Determine the (X, Y) coordinate at the center of the cell enclosing the given text.  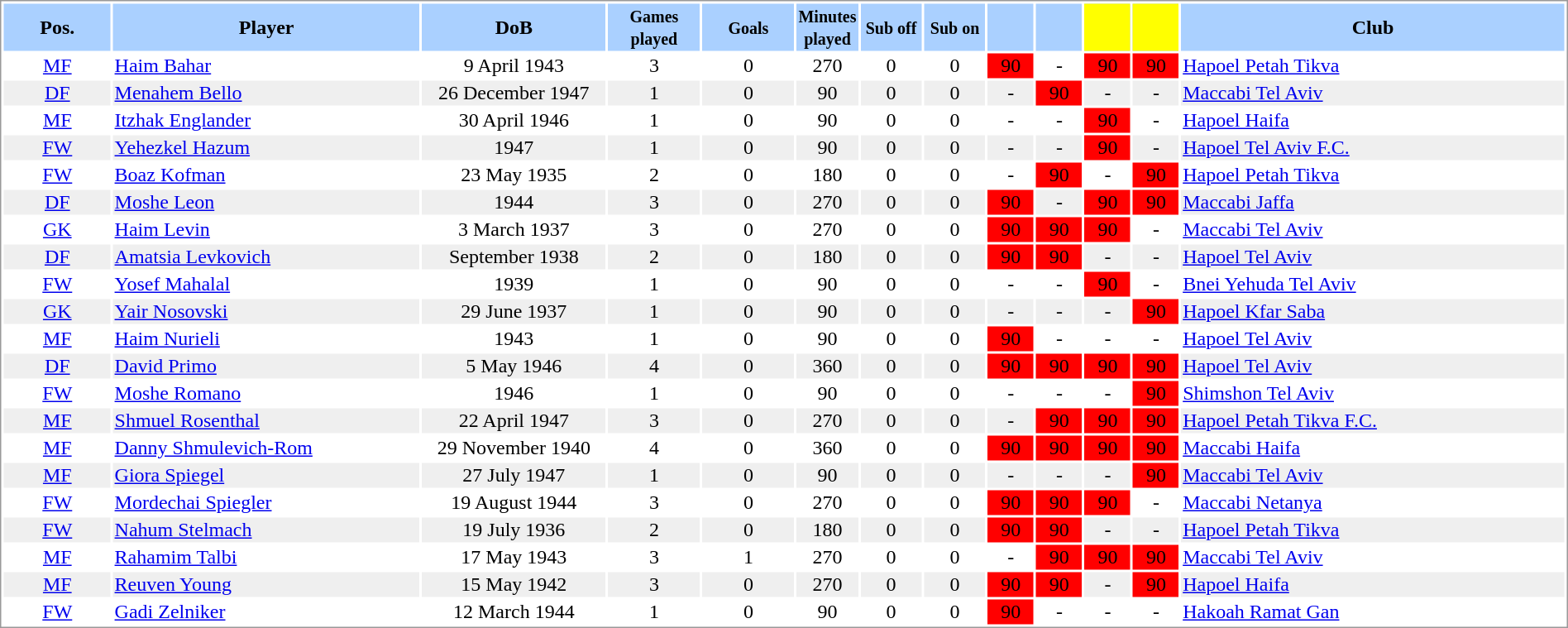
17 May 1943 (514, 557)
26 December 1947 (514, 93)
Maccabi Haifa (1373, 448)
1939 (514, 284)
DoB (514, 26)
Gamesplayed (653, 26)
Shmuel Rosenthal (266, 421)
Reuven Young (266, 585)
Nahum Stelmach (266, 530)
23 May 1935 (514, 175)
29 November 1940 (514, 448)
Giora Spiegel (266, 476)
3 March 1937 (514, 229)
Yehezkel Hazum (266, 148)
15 May 1942 (514, 585)
19 August 1944 (514, 502)
1947 (514, 148)
1944 (514, 203)
19 July 1936 (514, 530)
David Primo (266, 367)
Player (266, 26)
9 April 1943 (514, 65)
Haim Bahar (266, 65)
Haim Levin (266, 229)
Hakoah Ramat Gan (1373, 611)
Menahem Bello (266, 93)
Amatsia Levkovich (266, 257)
Hapoel Kfar Saba (1373, 312)
September 1938 (514, 257)
Pos. (57, 26)
Itzhak Englander (266, 120)
27 July 1947 (514, 476)
29 June 1937 (514, 312)
5 May 1946 (514, 367)
Bnei Yehuda Tel Aviv (1373, 284)
Yosef Mahalal (266, 284)
Gadi Zelniker (266, 611)
12 March 1944 (514, 611)
Haim Nurieli (266, 338)
Sub on (955, 26)
1946 (514, 393)
Maccabi Netanya (1373, 502)
Rahamim Talbi (266, 557)
Moshe Leon (266, 203)
Club (1373, 26)
1943 (514, 338)
Moshe Romano (266, 393)
Hapoel Petah Tikva F.C. (1373, 421)
Sub off (892, 26)
Danny Shmulevich-Rom (266, 448)
Goals (748, 26)
Boaz Kofman (266, 175)
Maccabi Jaffa (1373, 203)
22 April 1947 (514, 421)
30 April 1946 (514, 120)
Shimshon Tel Aviv (1373, 393)
Hapoel Tel Aviv F.C. (1373, 148)
Minutesplayed (827, 26)
Mordechai Spiegler (266, 502)
Yair Nosovski (266, 312)
